Determine the (x, y) coordinate at the center of the cell enclosing the given text.  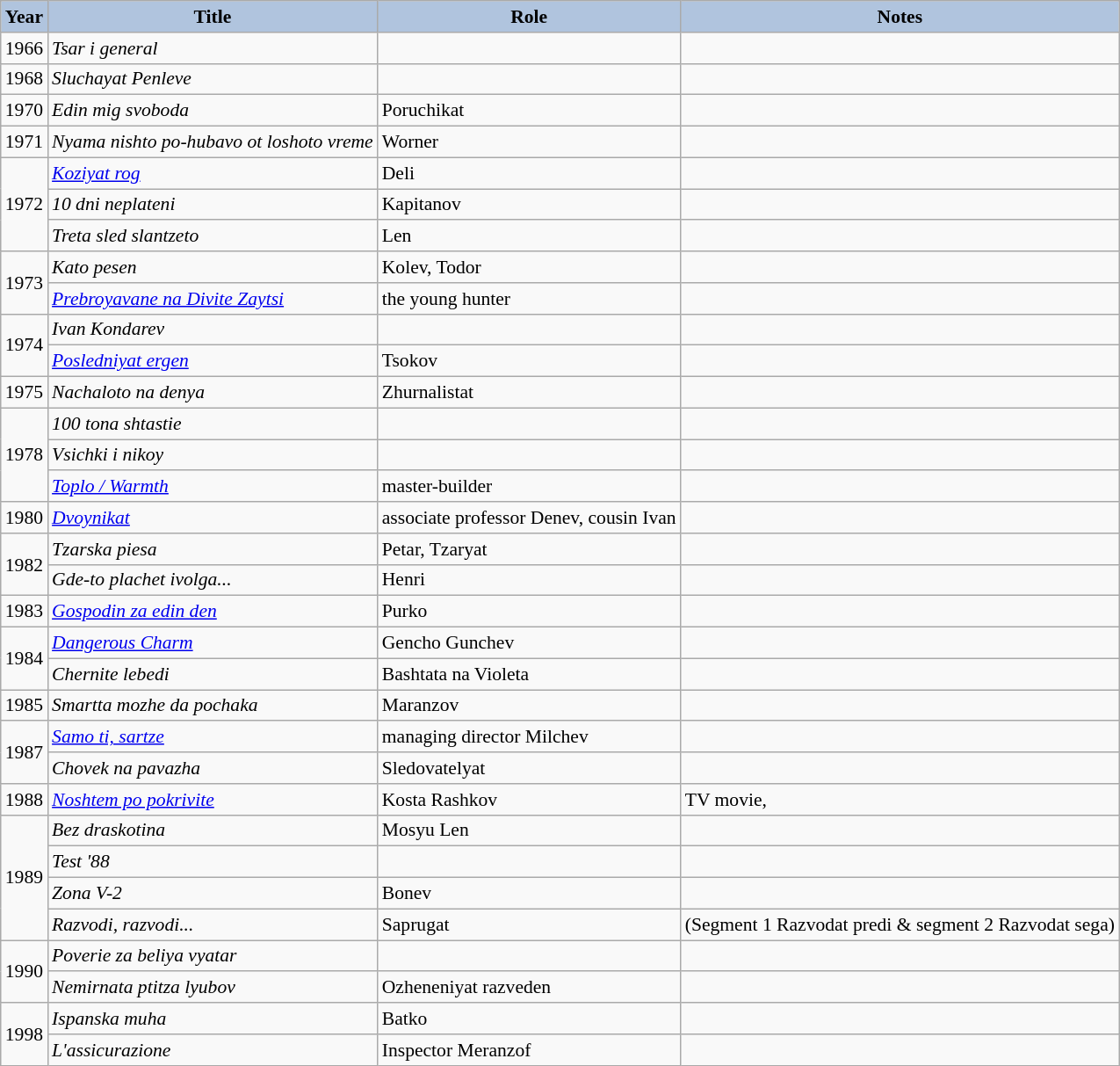
Purko (529, 612)
Bez draskotina (213, 830)
Kato pesen (213, 267)
managing director Milchev (529, 737)
Posledniyat ergen (213, 361)
Tzarska piesa (213, 549)
Zona V-2 (213, 894)
Vsichki i nikoy (213, 455)
associate professor Denev, cousin Ivan (529, 518)
Koziyat rog (213, 173)
Worner (529, 142)
Zhurnalistat (529, 393)
Poverie za beliya vyatar (213, 956)
Len (529, 236)
Batko (529, 1019)
Gde-to plachet ivolga... (213, 580)
1987 (25, 752)
Mosyu Len (529, 830)
Treta sled slantzeto (213, 236)
Noshtem po pokrivite (213, 800)
TV movie, (900, 800)
Kolev, Todor (529, 267)
Razvodi, razvodi... (213, 925)
10 dni neplateni (213, 205)
1974 (25, 344)
Tsar i general (213, 48)
Gospodin za edin den (213, 612)
Dangerous Charm (213, 643)
Notes (900, 17)
Kapitanov (529, 205)
Inspector Meranzof (529, 1050)
1989 (25, 877)
Poruchikat (529, 111)
Petar, Tzaryat (529, 549)
1978 (25, 455)
1970 (25, 111)
1980 (25, 518)
Ozheneniyat razveden (529, 988)
Edin mig svoboda (213, 111)
1975 (25, 393)
Prebroyavane na Divite Zaytsi (213, 299)
Bashtata na Violeta (529, 674)
Nachaloto na denya (213, 393)
1966 (25, 48)
Tsokov (529, 361)
1983 (25, 612)
1998 (25, 1033)
Test '88 (213, 862)
master-builder (529, 487)
(Segment 1 Razvodat predi & segment 2 Razvodat sega) (900, 925)
1968 (25, 79)
Chovek na pavazha (213, 768)
Year (25, 17)
1988 (25, 800)
100 tona shtastie (213, 424)
Toplo / Warmth (213, 487)
1985 (25, 706)
Gencho Gunchev (529, 643)
Chernite lebedi (213, 674)
Role (529, 17)
Samo ti, sartze (213, 737)
1971 (25, 142)
Ispanska muha (213, 1019)
Kosta Rashkov (529, 800)
1973 (25, 283)
Ivan Kondarev (213, 330)
Sluchayat Penleve (213, 79)
1972 (25, 204)
Bonev (529, 894)
Deli (529, 173)
Henri (529, 580)
Smartta mozhe da pochaka (213, 706)
Dvoynikat (213, 518)
1990 (25, 972)
Nyama nishto po-hubavo ot loshoto vreme (213, 142)
Nemirnata ptitza lyubov (213, 988)
1982 (25, 564)
Saprugat (529, 925)
L'assicurazione (213, 1050)
the young hunter (529, 299)
Maranzov (529, 706)
Sledovatelyat (529, 768)
Title (213, 17)
1984 (25, 659)
